Detect which cell encompasses the target text, then output its (x, y) center coordinate. 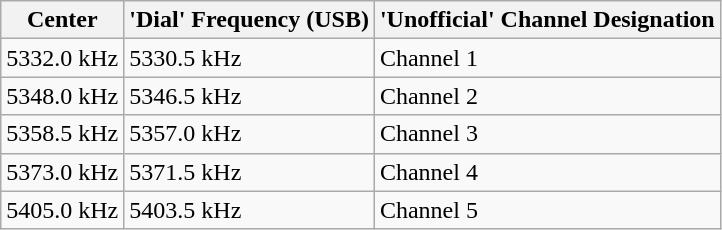
5405.0 kHz (62, 210)
Channel 4 (547, 172)
'Unofficial' Channel Designation (547, 20)
Channel 5 (547, 210)
5357.0 kHz (250, 134)
Channel 1 (547, 58)
'Dial' Frequency (USB) (250, 20)
Channel 3 (547, 134)
5371.5 kHz (250, 172)
Channel 2 (547, 96)
5403.5 kHz (250, 210)
5332.0 kHz (62, 58)
5346.5 kHz (250, 96)
5348.0 kHz (62, 96)
5373.0 kHz (62, 172)
5330.5 kHz (250, 58)
5358.5 kHz (62, 134)
Center (62, 20)
